Locate the cell with the specified text and output its [x, y] center coordinate. 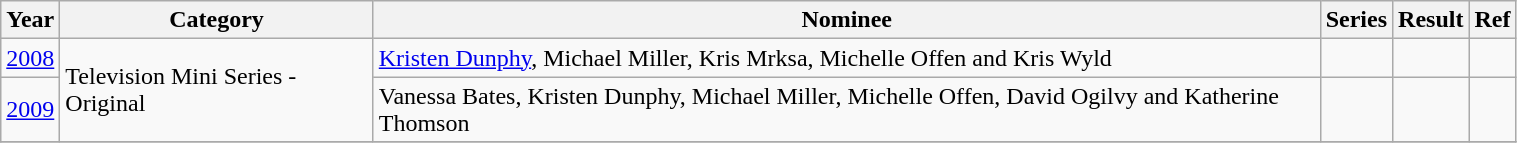
2009 [30, 110]
2008 [30, 58]
Kristen Dunphy, Michael Miller, Kris Mrksa, Michelle Offen and Kris Wyld [846, 58]
Vanessa Bates, Kristen Dunphy, Michael Miller, Michelle Offen, David Ogilvy and Katherine Thomson [846, 110]
Television Mini Series - Original [216, 90]
Year [30, 20]
Series [1356, 20]
Nominee [846, 20]
Ref [1492, 20]
Result [1431, 20]
Category [216, 20]
